Locate the cell with the specified text and output its (X, Y) center coordinate. 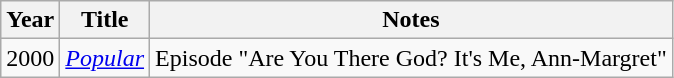
2000 (30, 58)
Popular (105, 58)
Title (105, 20)
Notes (412, 20)
Year (30, 20)
Episode "Are You There God? It's Me, Ann-Margret" (412, 58)
